From the cell containing the given text, extract its center point as [x, y] coordinate. 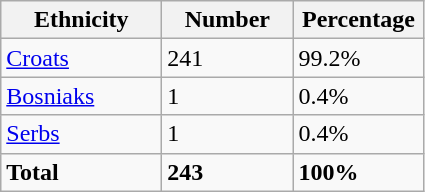
Number [228, 20]
100% [358, 172]
243 [228, 172]
Serbs [82, 134]
Croats [82, 58]
241 [228, 58]
Bosniaks [82, 96]
Ethnicity [82, 20]
99.2% [358, 58]
Total [82, 172]
Percentage [358, 20]
